For the text-containing cell, return its midpoint in (X, Y) coordinate format. 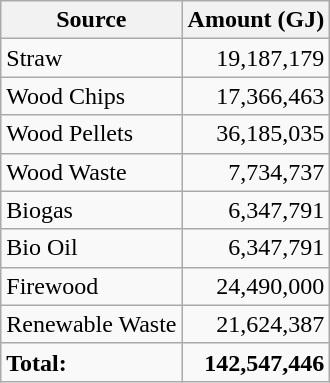
17,366,463 (256, 96)
Biogas (92, 210)
Wood Waste (92, 172)
Bio Oil (92, 248)
Renewable Waste (92, 324)
21,624,387 (256, 324)
19,187,179 (256, 58)
Total: (92, 362)
142,547,446 (256, 362)
36,185,035 (256, 134)
24,490,000 (256, 286)
Firewood (92, 286)
Wood Chips (92, 96)
Source (92, 20)
Wood Pellets (92, 134)
7,734,737 (256, 172)
Amount (GJ) (256, 20)
Straw (92, 58)
